Capture the cell that displays the provided text and extract its (X, Y) central coordinate. 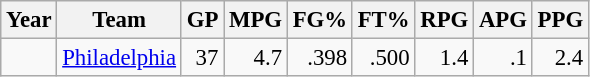
RPG (444, 20)
Team (119, 20)
.398 (320, 58)
.1 (504, 58)
1.4 (444, 58)
PPG (560, 20)
4.7 (256, 58)
2.4 (560, 58)
Year (29, 20)
.500 (384, 58)
GP (202, 20)
FT% (384, 20)
FG% (320, 20)
Philadelphia (119, 58)
APG (504, 20)
37 (202, 58)
MPG (256, 20)
